Locate the cell with the specified text and output its [x, y] center coordinate. 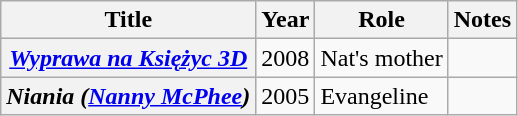
Nat's mother [382, 58]
Evangeline [382, 96]
Niania (Nanny McPhee) [128, 96]
Title [128, 20]
Year [286, 20]
Notes [482, 20]
2005 [286, 96]
Wyprawa na Księżyc 3D [128, 58]
Role [382, 20]
2008 [286, 58]
